Capture the cell that displays the provided text and extract its (X, Y) central coordinate. 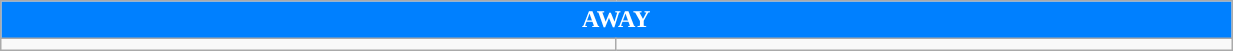
AWAY (616, 20)
